Locate the cell with the specified text and output its [X, Y] center coordinate. 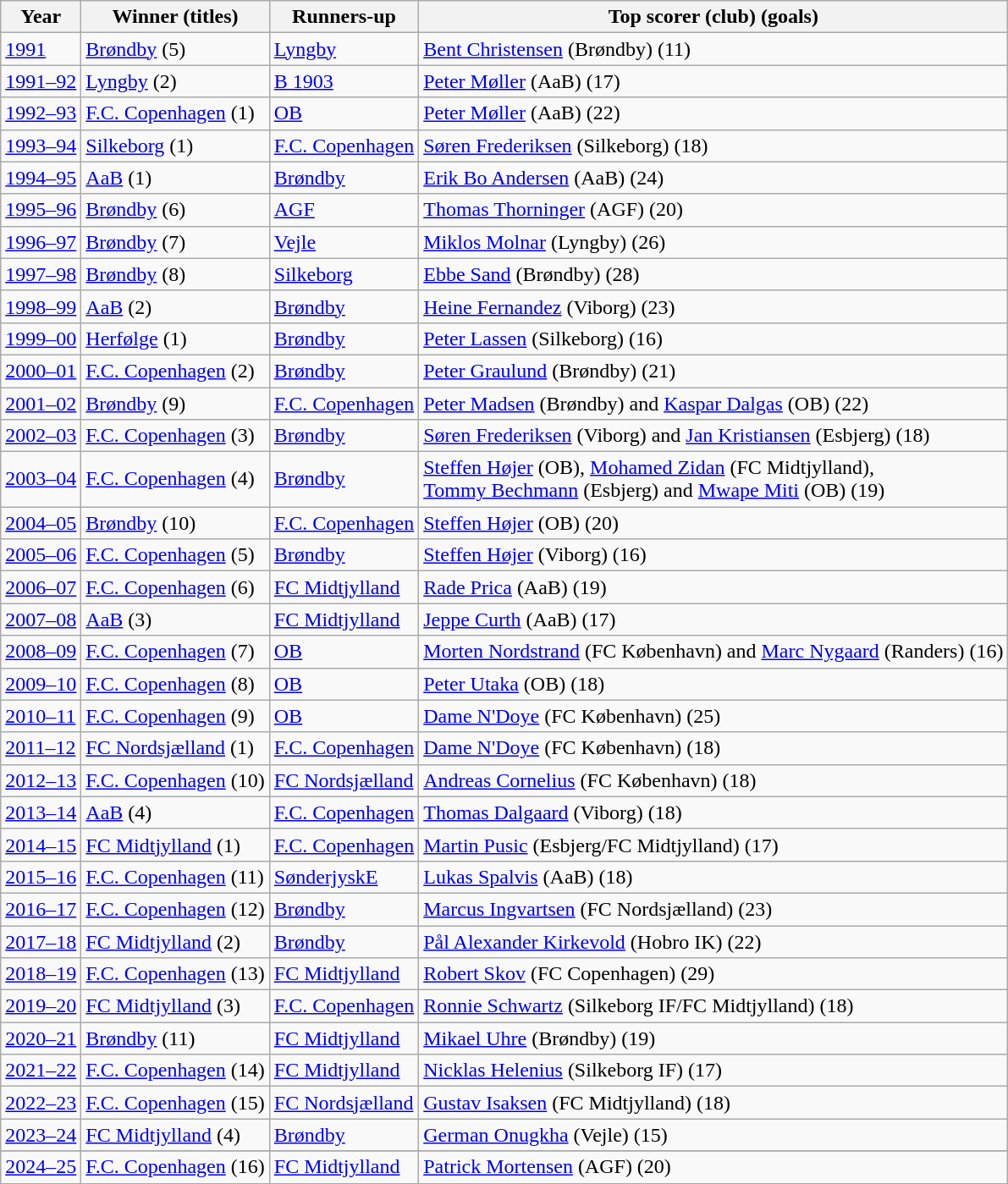
Miklos Molnar (Lyngby) (26) [713, 242]
Peter Møller (AaB) (17) [713, 81]
Peter Lassen (Silkeborg) (16) [713, 339]
2010–11 [41, 716]
Steffen Højer (Viborg) (16) [713, 555]
2011–12 [41, 748]
Morten Nordstrand (FC København) and Marc Nygaard (Randers) (16) [713, 652]
FC Midtjylland (3) [175, 1006]
2005–06 [41, 555]
2000–01 [41, 371]
Dame N'Doye (FC København) (25) [713, 716]
Peter Møller (AaB) (22) [713, 113]
Top scorer (club) (goals) [713, 17]
Mikael Uhre (Brøndby) (19) [713, 1038]
2008–09 [41, 652]
Pål Alexander Kirkevold (Hobro IK) (22) [713, 942]
2007–08 [41, 620]
FC Midtjylland (2) [175, 942]
F.C. Copenhagen (9) [175, 716]
2022–23 [41, 1103]
2015–16 [41, 877]
Lukas Spalvis (AaB) (18) [713, 877]
Andreas Cornelius (FC København) (18) [713, 780]
1997–98 [41, 274]
SønderjyskE [344, 877]
F.C. Copenhagen (3) [175, 436]
Lyngby (2) [175, 81]
Steffen Højer (OB) (20) [713, 523]
2003–04 [41, 479]
F.C. Copenhagen (14) [175, 1071]
2001–02 [41, 404]
F.C. Copenhagen (12) [175, 909]
2018–19 [41, 974]
AaB (3) [175, 620]
Runners-up [344, 17]
Thomas Dalgaard (Viborg) (18) [713, 812]
1994–95 [41, 178]
German Onugkha (Vejle) (15) [713, 1135]
FC Midtjylland (1) [175, 845]
Bent Christensen (Brøndby) (11) [713, 49]
Ebbe Sand (Brøndby) (28) [713, 274]
F.C. Copenhagen (2) [175, 371]
Brøndby (11) [175, 1038]
Peter Utaka (OB) (18) [713, 684]
AGF [344, 210]
Brøndby (5) [175, 49]
1992–93 [41, 113]
F.C. Copenhagen (15) [175, 1103]
F.C. Copenhagen (8) [175, 684]
AaB (4) [175, 812]
2009–10 [41, 684]
Year [41, 17]
Gustav Isaksen (FC Midtjylland) (18) [713, 1103]
Thomas Thorninger (AGF) (20) [713, 210]
Vejle [344, 242]
AaB (2) [175, 306]
FC Midtjylland (4) [175, 1135]
Silkeborg [344, 274]
Martin Pusic (Esbjerg/FC Midtjylland) (17) [713, 845]
Patrick Mortensen (AGF) (20) [713, 1167]
Lyngby [344, 49]
F.C. Copenhagen (10) [175, 780]
Peter Graulund (Brøndby) (21) [713, 371]
2004–05 [41, 523]
Ronnie Schwartz (Silkeborg IF/FC Midtjylland) (18) [713, 1006]
1991 [41, 49]
Nicklas Helenius (Silkeborg IF) (17) [713, 1071]
Erik Bo Andersen (AaB) (24) [713, 178]
F.C. Copenhagen (1) [175, 113]
FC Nordsjælland (1) [175, 748]
2020–21 [41, 1038]
1993–94 [41, 146]
2013–14 [41, 812]
1995–96 [41, 210]
Winner (titles) [175, 17]
2017–18 [41, 942]
F.C. Copenhagen (13) [175, 974]
F.C. Copenhagen (7) [175, 652]
Peter Madsen (Brøndby) and Kaspar Dalgas (OB) (22) [713, 404]
Herfølge (1) [175, 339]
B 1903 [344, 81]
Brøndby (7) [175, 242]
F.C. Copenhagen (16) [175, 1167]
F.C. Copenhagen (4) [175, 479]
Robert Skov (FC Copenhagen) (29) [713, 974]
1998–99 [41, 306]
Brøndby (10) [175, 523]
1991–92 [41, 81]
Brøndby (8) [175, 274]
F.C. Copenhagen (11) [175, 877]
2006–07 [41, 587]
1996–97 [41, 242]
2012–13 [41, 780]
Marcus Ingvartsen (FC Nordsjælland) (23) [713, 909]
2021–22 [41, 1071]
2002–03 [41, 436]
Steffen Højer (OB), Mohamed Zidan (FC Midtjylland), Tommy Bechmann (Esbjerg) and Mwape Miti (OB) (19) [713, 479]
F.C. Copenhagen (5) [175, 555]
Brøndby (6) [175, 210]
2024–25 [41, 1167]
Dame N'Doye (FC København) (18) [713, 748]
2014–15 [41, 845]
AaB (1) [175, 178]
1999–00 [41, 339]
2023–24 [41, 1135]
2016–17 [41, 909]
Søren Frederiksen (Viborg) and Jan Kristiansen (Esbjerg) (18) [713, 436]
Brøndby (9) [175, 404]
F.C. Copenhagen (6) [175, 587]
Heine Fernandez (Viborg) (23) [713, 306]
Silkeborg (1) [175, 146]
Søren Frederiksen (Silkeborg) (18) [713, 146]
Jeppe Curth (AaB) (17) [713, 620]
Rade Prica (AaB) (19) [713, 587]
2019–20 [41, 1006]
